Output the [X, Y] coordinate of the center of the cell containing the given text.  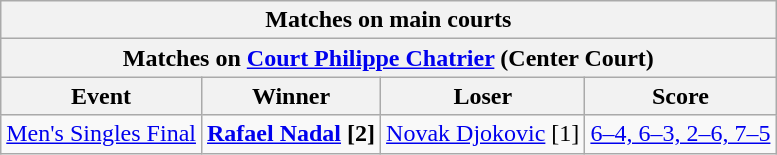
Matches on Court Philippe Chatrier (Center Court) [388, 58]
6–4, 6–3, 2–6, 7–5 [680, 134]
Rafael Nadal [2] [290, 134]
Winner [290, 96]
Novak Djokovic [1] [483, 134]
Score [680, 96]
Men's Singles Final [102, 134]
Event [102, 96]
Loser [483, 96]
Matches on main courts [388, 20]
